Extract the [x, y] coordinate from the center of the cell holding the provided text.  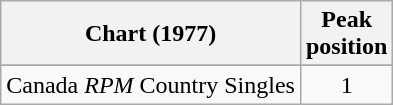
Peakposition [346, 34]
Canada RPM Country Singles [151, 85]
1 [346, 85]
Chart (1977) [151, 34]
